Find where the given text appears and provide that cell's center as [x, y] coordinate. 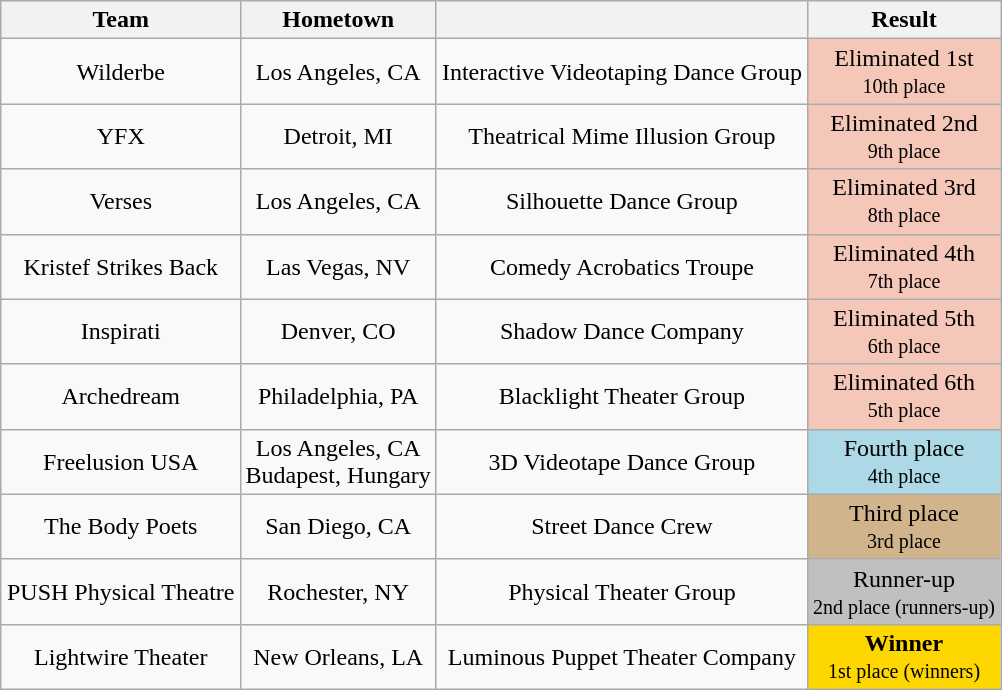
Runner-up2nd place (runners-up) [904, 592]
Third place3rd place [904, 526]
Eliminated 1st10th place [904, 72]
Inspirati [120, 332]
Las Vegas, NV [338, 266]
The Body Poets [120, 526]
Detroit, MI [338, 136]
Team [120, 20]
Los Angeles, CABudapest, Hungary [338, 462]
Freelusion USA [120, 462]
Result [904, 20]
Wilderbe [120, 72]
Eliminated 5th6th place [904, 332]
Rochester, NY [338, 592]
PUSH Physical Theatre [120, 592]
Physical Theater Group [622, 592]
Eliminated 6th5th place [904, 396]
Lightwire Theater [120, 656]
Shadow Dance Company [622, 332]
Interactive Videotaping Dance Group [622, 72]
Archedream [120, 396]
Eliminated 4th7th place [904, 266]
Eliminated 3rd8th place [904, 202]
Silhouette Dance Group [622, 202]
3D Videotape Dance Group [622, 462]
Winner1st place (winners) [904, 656]
Hometown [338, 20]
Kristef Strikes Back [120, 266]
Verses [120, 202]
Denver, CO [338, 332]
Eliminated 2nd9th place [904, 136]
YFX [120, 136]
Fourth place4th place [904, 462]
Comedy Acrobatics Troupe [622, 266]
Blacklight Theater Group [622, 396]
Theatrical Mime Illusion Group [622, 136]
San Diego, CA [338, 526]
Street Dance Crew [622, 526]
Luminous Puppet Theater Company [622, 656]
New Orleans, LA [338, 656]
Philadelphia, PA [338, 396]
